From the cell containing the given text, extract its center point as (x, y) coordinate. 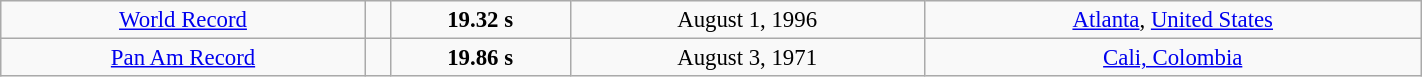
Atlanta, United States (1172, 20)
August 1, 1996 (747, 20)
Pan Am Record (183, 58)
19.86 s (480, 58)
19.32 s (480, 20)
August 3, 1971 (747, 58)
World Record (183, 20)
Cali, Colombia (1172, 58)
